Return the [X, Y] coordinate for the center point of the cell that contains the specified text.  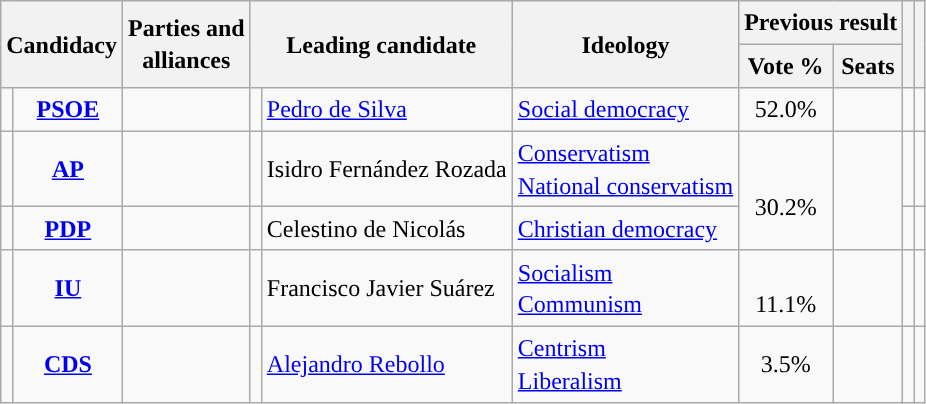
Christian democracy [625, 228]
Ideology [625, 44]
3.5% [786, 364]
Parties andalliances [187, 44]
Seats [868, 66]
PDP [68, 228]
Social democracy [625, 110]
52.0% [786, 110]
Celestino de Nicolás [386, 228]
Leading candidate [381, 44]
Previous result [821, 22]
Isidro Fernández Rozada [386, 169]
Pedro de Silva [386, 110]
Candidacy [62, 44]
Alejandro Rebollo [386, 364]
11.1% [786, 288]
Francisco Javier Suárez [386, 288]
30.2% [786, 190]
CDS [68, 364]
SocialismCommunism [625, 288]
IU [68, 288]
PSOE [68, 110]
AP [68, 169]
Vote % [786, 66]
ConservatismNational conservatism [625, 169]
CentrismLiberalism [625, 364]
